Return (x, y) of the center of cell containing provided text 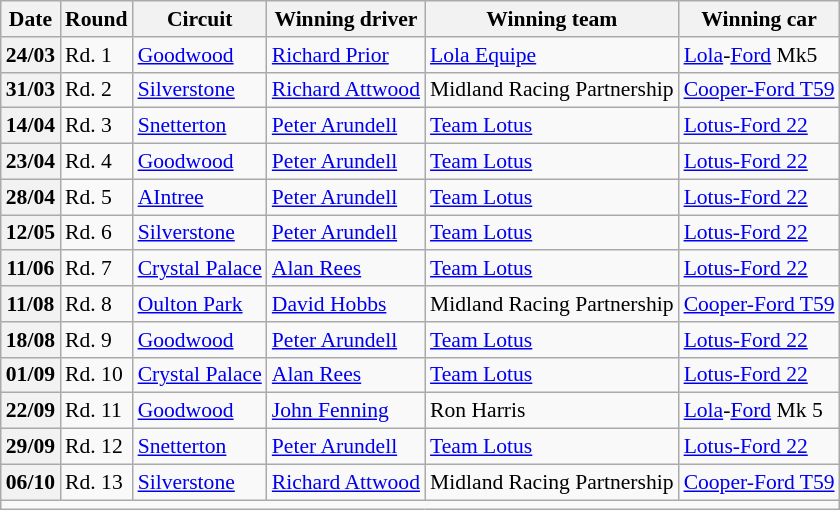
Rd. 5 (96, 197)
14/04 (30, 126)
Rd. 2 (96, 90)
12/05 (30, 233)
Rd. 9 (96, 340)
06/10 (30, 482)
Lola-Ford Mk 5 (760, 411)
11/06 (30, 269)
Winning driver (346, 19)
23/04 (30, 162)
24/03 (30, 55)
Rd. 12 (96, 447)
Rd. 7 (96, 269)
Ron Harris (552, 411)
18/08 (30, 340)
11/08 (30, 304)
Rd. 4 (96, 162)
Winning car (760, 19)
Oulton Park (200, 304)
29/09 (30, 447)
Round (96, 19)
Rd. 3 (96, 126)
Circuit (200, 19)
31/03 (30, 90)
Rd. 13 (96, 482)
Lola Equipe (552, 55)
John Fenning (346, 411)
David Hobbs (346, 304)
AIntree (200, 197)
28/04 (30, 197)
22/09 (30, 411)
Richard Prior (346, 55)
Rd. 10 (96, 375)
Winning team (552, 19)
Rd. 1 (96, 55)
01/09 (30, 375)
Rd. 8 (96, 304)
Rd. 11 (96, 411)
Lola-Ford Mk5 (760, 55)
Date (30, 19)
Rd. 6 (96, 233)
